Return the [x, y] coordinate for the center point of the cell that contains the specified text.  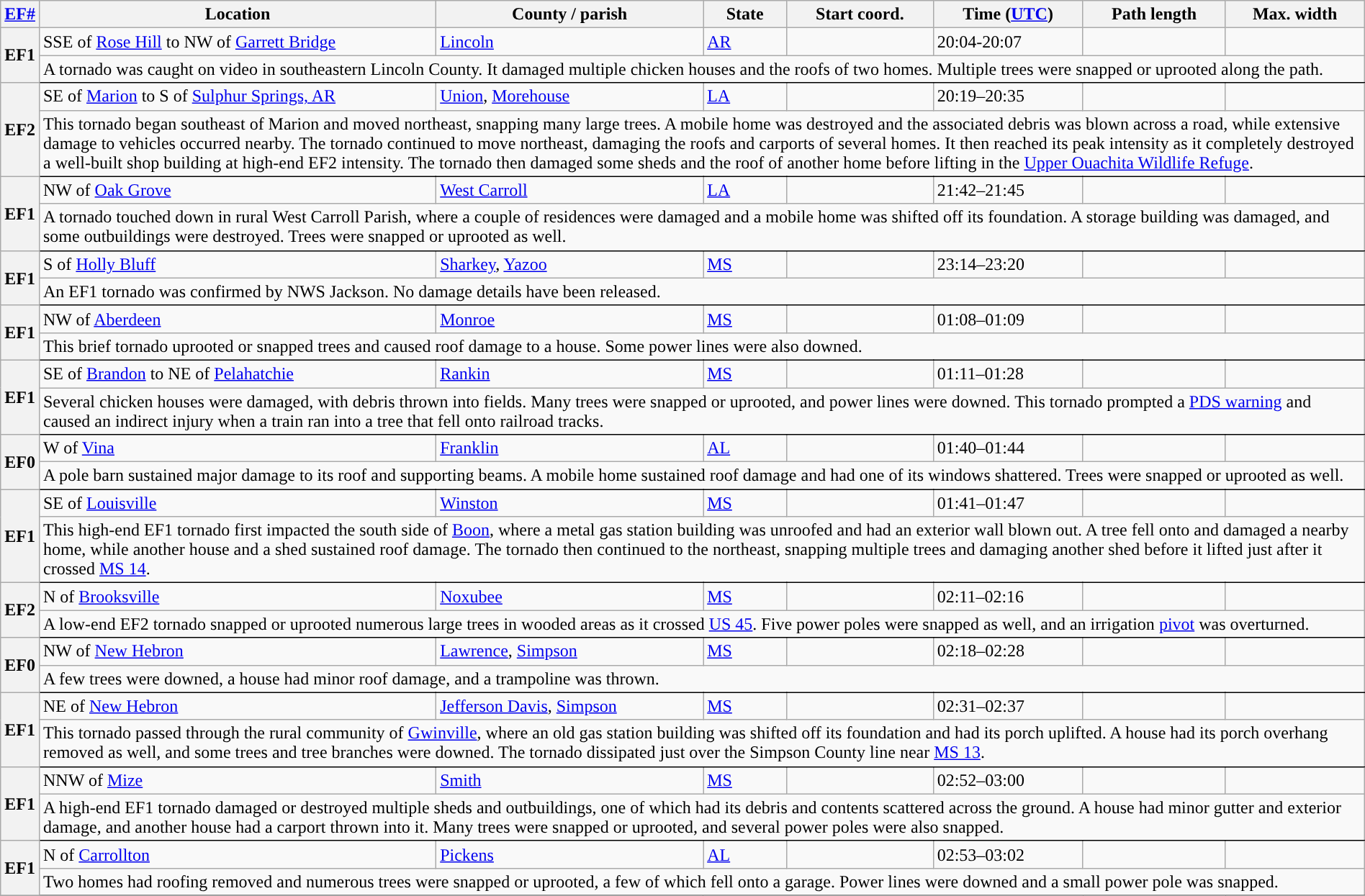
Start coord. [860, 14]
02:53–03:02 [1008, 854]
01:08–01:09 [1008, 319]
Sharkey, Yazoo [570, 264]
NE of New Hebron [238, 706]
An EF1 tornado was confirmed by NWS Jackson. No damage details have been released. [701, 291]
02:18–02:28 [1008, 651]
02:31–02:37 [1008, 706]
County / parish [570, 14]
Path length [1154, 14]
N of Carrollton [238, 854]
Union, Morehouse [570, 96]
Pickens [570, 854]
SE of Marion to S of Sulphur Springs, AR [238, 96]
SE of Brandon to NE of Pelahatchie [238, 374]
01:41–01:47 [1008, 503]
Winston [570, 503]
N of Brooksville [238, 597]
23:14–23:20 [1008, 264]
Noxubee [570, 597]
Lincoln [570, 42]
West Carroll [570, 190]
Monroe [570, 319]
A few trees were downed, a house had minor roof damage, and a trampoline was thrown. [701, 679]
SE of Louisville [238, 503]
Smith [570, 780]
20:19–20:35 [1008, 96]
21:42–21:45 [1008, 190]
01:40–01:44 [1008, 448]
NNW of Mize [238, 780]
NW of New Hebron [238, 651]
Max. width [1294, 14]
Jefferson Davis, Simpson [570, 706]
02:52–03:00 [1008, 780]
Time (UTC) [1008, 14]
This brief tornado uprooted or snapped trees and caused roof damage to a house. Some power lines were also downed. [701, 346]
NW of Aberdeen [238, 319]
20:04-20:07 [1008, 42]
02:11–02:16 [1008, 597]
W of Vina [238, 448]
Franklin [570, 448]
State [745, 14]
NW of Oak Grove [238, 190]
01:11–01:28 [1008, 374]
Lawrence, Simpson [570, 651]
Rankin [570, 374]
SSE of Rose Hill to NW of Garrett Bridge [238, 42]
AR [745, 42]
EF# [20, 14]
S of Holly Bluff [238, 264]
Location [238, 14]
